Scan for the cell matching the given text and deliver its (X, Y) coordinate at center. 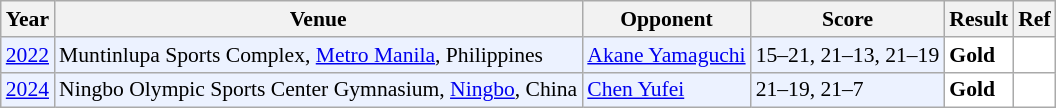
Year (28, 19)
15–21, 21–13, 21–19 (848, 55)
Ningbo Olympic Sports Center Gymnasium, Ningbo, China (318, 90)
Ref (1034, 19)
Akane Yamaguchi (666, 55)
Opponent (666, 19)
Muntinlupa Sports Complex, Metro Manila, Philippines (318, 55)
Venue (318, 19)
Score (848, 19)
Chen Yufei (666, 90)
2024 (28, 90)
Result (978, 19)
21–19, 21–7 (848, 90)
2022 (28, 55)
